Extract the [X, Y] coordinate from the center of the cell holding the provided text.  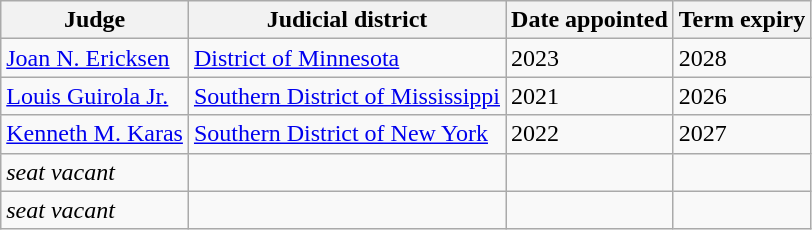
2027 [742, 134]
2023 [590, 58]
Southern District of New York [346, 134]
2021 [590, 96]
2028 [742, 58]
Date appointed [590, 20]
Judge [95, 20]
District of Minnesota [346, 58]
2022 [590, 134]
Kenneth M. Karas [95, 134]
Louis Guirola Jr. [95, 96]
Term expiry [742, 20]
Southern District of Mississippi [346, 96]
Judicial district [346, 20]
2026 [742, 96]
Joan N. Ericksen [95, 58]
